Detect which cell encompasses the target text, then output its (X, Y) center coordinate. 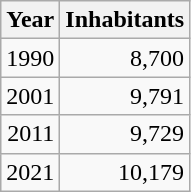
8,700 (125, 58)
1990 (30, 58)
Year (30, 20)
2021 (30, 172)
9,791 (125, 96)
Inhabitants (125, 20)
2011 (30, 134)
10,179 (125, 172)
2001 (30, 96)
9,729 (125, 134)
